Search for the cell housing the specified text and yield its (X, Y) center coordinate. 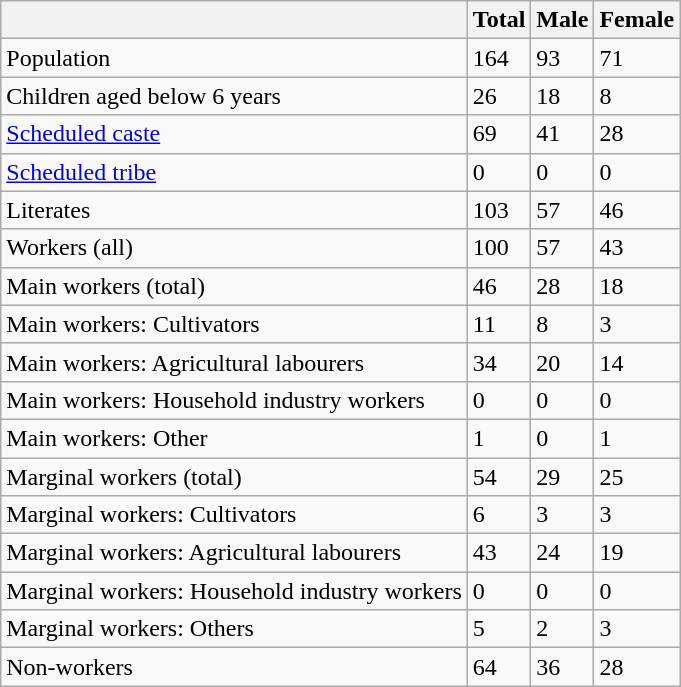
Main workers: Cultivators (234, 324)
5 (499, 629)
64 (499, 667)
Population (234, 58)
Children aged below 6 years (234, 96)
71 (637, 58)
19 (637, 553)
Marginal workers: Agricultural labourers (234, 553)
Workers (all) (234, 248)
6 (499, 515)
11 (499, 324)
25 (637, 477)
54 (499, 477)
14 (637, 362)
26 (499, 96)
36 (562, 667)
29 (562, 477)
Non-workers (234, 667)
Marginal workers (total) (234, 477)
164 (499, 58)
Male (562, 20)
100 (499, 248)
Marginal workers: Household industry workers (234, 591)
Scheduled caste (234, 134)
Literates (234, 210)
41 (562, 134)
Total (499, 20)
34 (499, 362)
103 (499, 210)
69 (499, 134)
Scheduled tribe (234, 172)
Female (637, 20)
24 (562, 553)
2 (562, 629)
Main workers: Household industry workers (234, 400)
Marginal workers: Cultivators (234, 515)
Main workers: Other (234, 438)
93 (562, 58)
20 (562, 362)
Main workers (total) (234, 286)
Marginal workers: Others (234, 629)
Main workers: Agricultural labourers (234, 362)
